Locate the cell with the specified text and output its [X, Y] center coordinate. 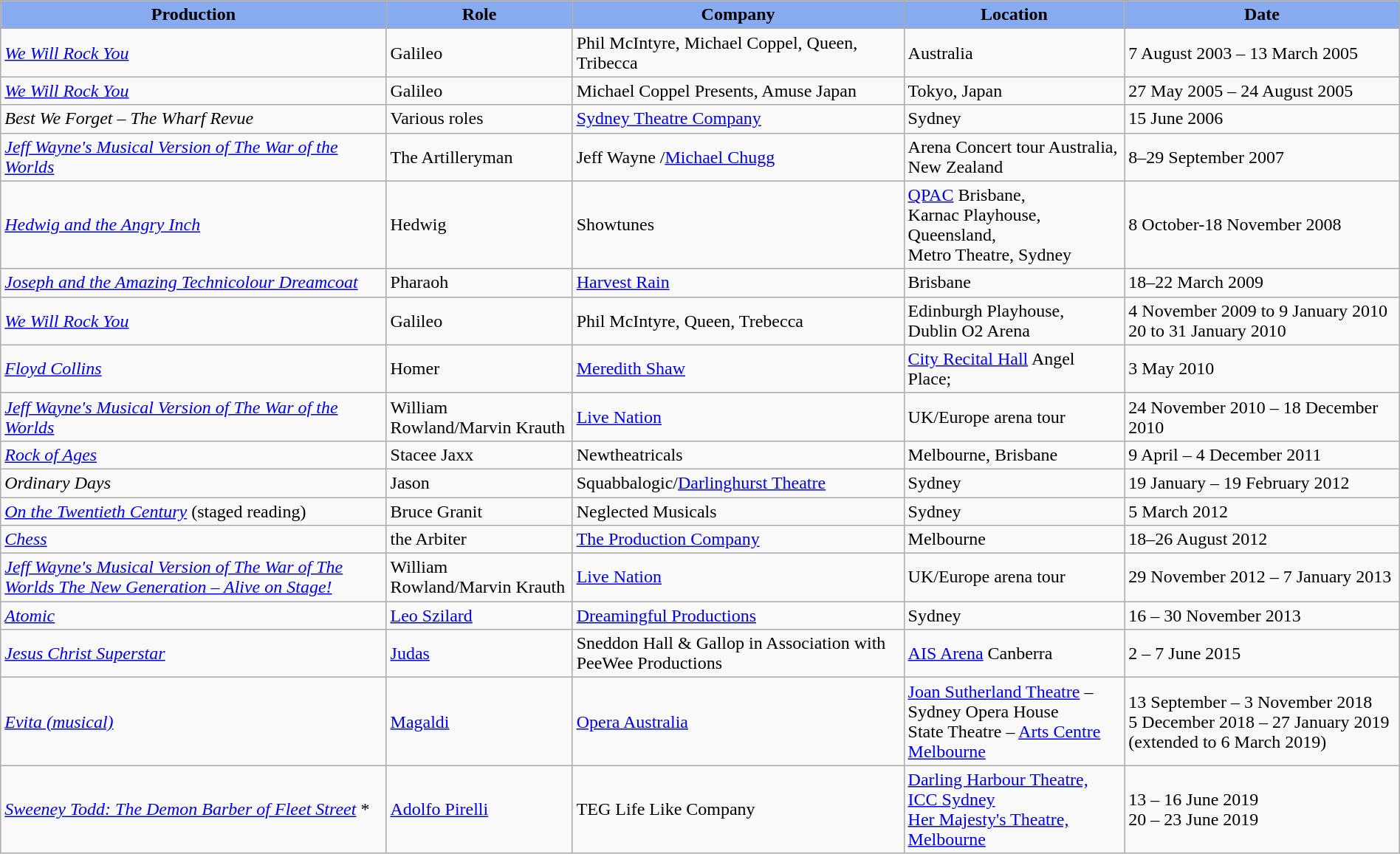
Sydney Theatre Company [738, 119]
Magaldi [479, 722]
City Recital Hall Angel Place; [1015, 369]
Tokyo, Japan [1015, 91]
Melbourne, Brisbane [1015, 455]
19 January – 19 February 2012 [1262, 483]
2 – 7 June 2015 [1262, 654]
5 March 2012 [1262, 512]
Australia [1015, 53]
Jesus Christ Superstar [193, 654]
Squabbalogic/Darlinghurst Theatre [738, 483]
Best We Forget – The Wharf Revue [193, 119]
7 August 2003 – 13 March 2005 [1262, 53]
Phil McIntyre, Michael Coppel, Queen, Tribecca [738, 53]
16 – 30 November 2013 [1262, 616]
24 November 2010 – 18 December 2010 [1262, 416]
Joseph and the Amazing Technicolour Dreamcoat [193, 283]
Location [1015, 15]
Joan Sutherland Theatre – Sydney Opera House State Theatre – Arts Centre Melbourne [1015, 722]
the Arbiter [479, 540]
29 November 2012 – 7 January 2013 [1262, 577]
Meredith Shaw [738, 369]
Neglected Musicals [738, 512]
Judas [479, 654]
Company [738, 15]
Pharaoh [479, 283]
8–29 September 2007 [1262, 156]
Leo Szilard [479, 616]
Sweeney Todd: The Demon Barber of Fleet Street * [193, 809]
Michael Coppel Presents, Amuse Japan [738, 91]
Floyd Collins [193, 369]
Ordinary Days [193, 483]
Bruce Granit [479, 512]
Arena Concert tour Australia, New Zealand [1015, 156]
Evita (musical) [193, 722]
Date [1262, 15]
Dreamingful Productions [738, 616]
Production [193, 15]
The Artilleryman [479, 156]
18–26 August 2012 [1262, 540]
AIS Arena Canberra [1015, 654]
Showtunes [738, 224]
3 May 2010 [1262, 369]
Adolfo Pirelli [479, 809]
Brisbane [1015, 283]
Jeff Wayne /Michael Chugg [738, 156]
Rock of Ages [193, 455]
27 May 2005 – 24 August 2005 [1262, 91]
Edinburgh Playhouse, Dublin O2 Arena [1015, 320]
Role [479, 15]
8 October-18 November 2008 [1262, 224]
13 September – 3 November 2018 5 December 2018 – 27 January 2019 (extended to 6 March 2019) [1262, 722]
QPAC Brisbane, Karnac Playhouse, Queensland, Metro Theatre, Sydney [1015, 224]
The Production Company [738, 540]
Various roles [479, 119]
Hedwig [479, 224]
Phil McIntyre, Queen, Trebecca [738, 320]
Jason [479, 483]
Darling Harbour Theatre, ICC SydneyHer Majesty's Theatre, Melbourne [1015, 809]
4 November 2009 to 9 January 2010 20 to 31 January 2010 [1262, 320]
Newtheatricals [738, 455]
Opera Australia [738, 722]
Hedwig and the Angry Inch [193, 224]
Chess [193, 540]
9 April – 4 December 2011 [1262, 455]
Sneddon Hall & Gallop in Association with PeeWee Productions [738, 654]
15 June 2006 [1262, 119]
Stacee Jaxx [479, 455]
18–22 March 2009 [1262, 283]
Homer [479, 369]
Harvest Rain [738, 283]
Atomic [193, 616]
13 – 16 June 201920 – 23 June 2019 [1262, 809]
TEG Life Like Company [738, 809]
Jeff Wayne's Musical Version of The War of The Worlds The New Generation – Alive on Stage! [193, 577]
On the Twentieth Century (staged reading) [193, 512]
Melbourne [1015, 540]
